Determine the [x, y] coordinate at the center of the cell enclosing the given text.  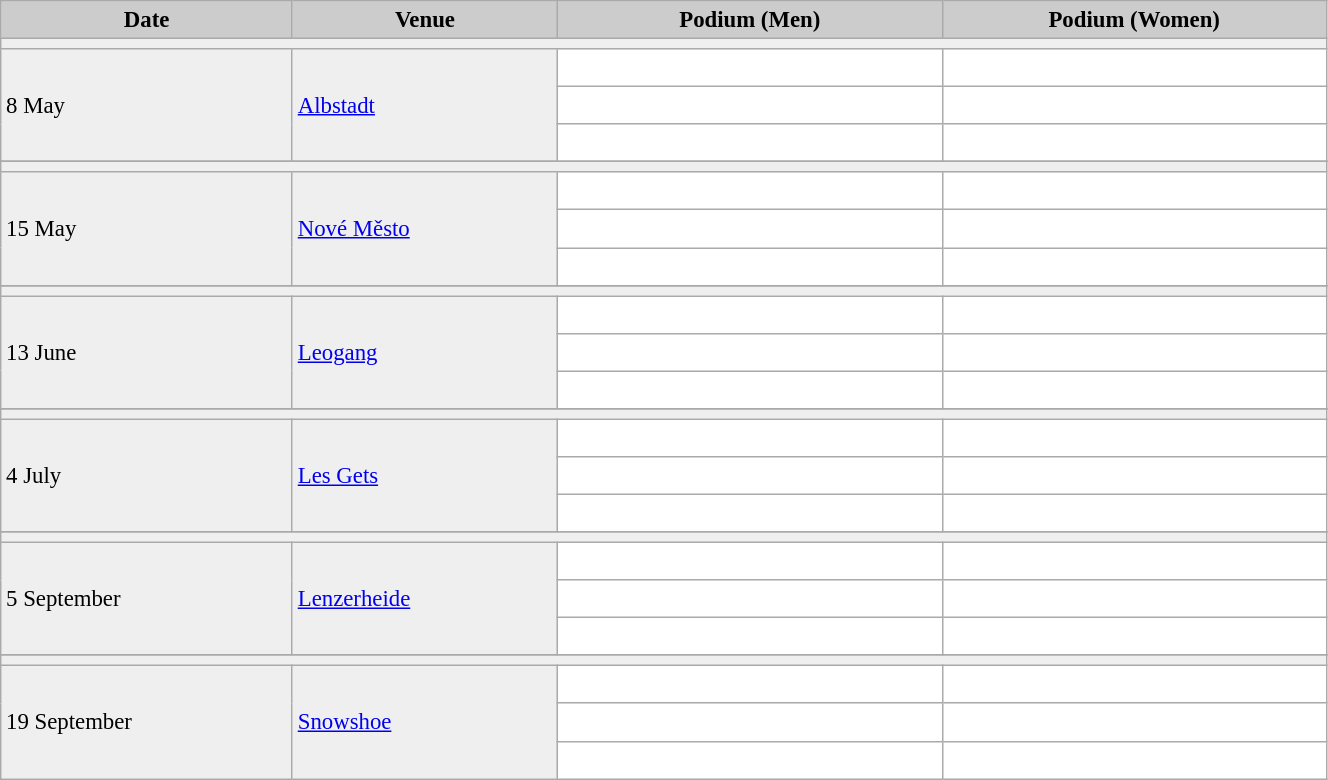
8 May [147, 106]
Date [147, 20]
Leogang [424, 352]
Snowshoe [424, 722]
Lenzerheide [424, 600]
Nové Město [424, 228]
Les Gets [424, 476]
Albstadt [424, 106]
15 May [147, 228]
Podium (Men) [750, 20]
19 September [147, 722]
5 September [147, 600]
4 July [147, 476]
Podium (Women) [1134, 20]
Venue [424, 20]
13 June [147, 352]
